Determine the [x, y] coordinate at the center of the cell enclosing the given text.  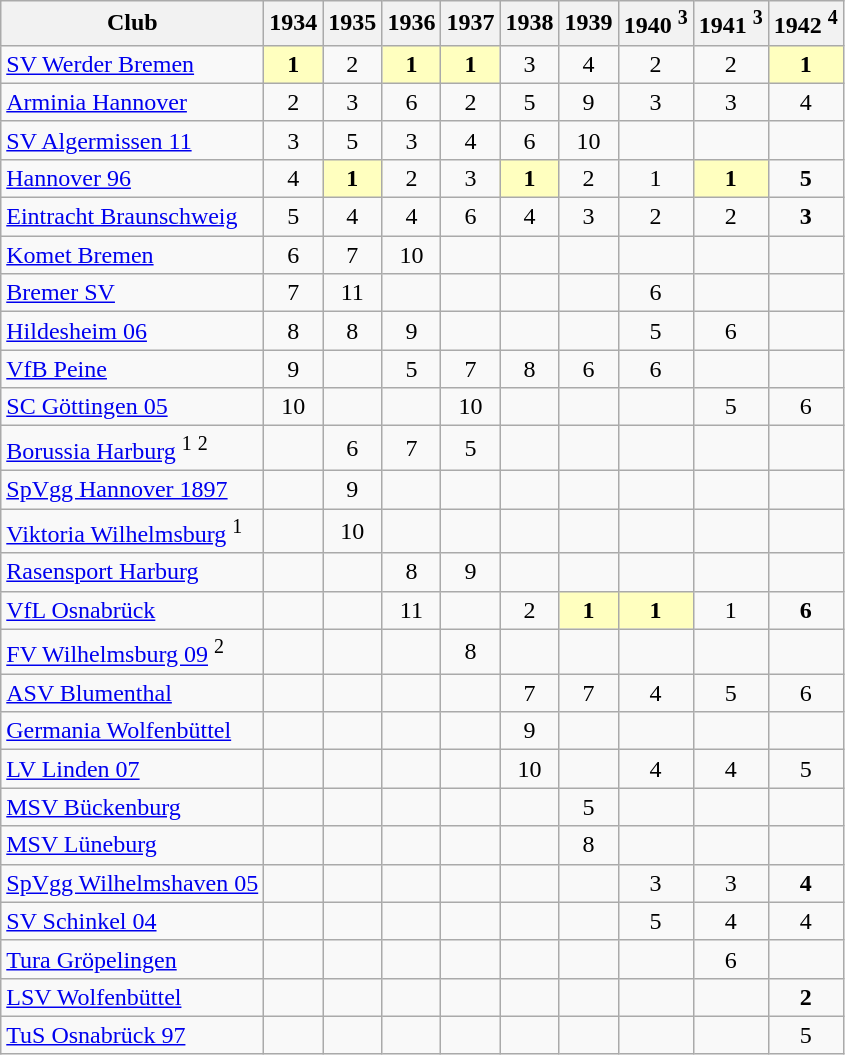
1942 4 [806, 24]
SpVgg Wilhelmshaven 05 [132, 883]
1941 3 [730, 24]
FV Wilhelmsburg 09 2 [132, 652]
Arminia Hannover [132, 102]
1936 [412, 24]
1938 [530, 24]
SV Schinkel 04 [132, 921]
Tura Gröpelingen [132, 959]
SV Werder Bremen [132, 64]
1937 [470, 24]
1940 3 [656, 24]
1935 [352, 24]
Eintracht Braunschweig [132, 217]
Komet Bremen [132, 255]
LV Linden 07 [132, 769]
ASV Blumenthal [132, 693]
Hildesheim 06 [132, 331]
Bremer SV [132, 293]
SV Algermissen 11 [132, 140]
Germania Wolfenbüttel [132, 731]
VfL Osnabrück [132, 610]
SpVgg Hannover 1897 [132, 489]
MSV Bückenburg [132, 807]
Viktoria Wilhelmsburg 1 [132, 532]
1939 [588, 24]
MSV Lüneburg [132, 845]
Hannover 96 [132, 178]
Rasensport Harburg [132, 572]
1934 [294, 24]
TuS Osnabrück 97 [132, 1035]
Club [132, 24]
VfB Peine [132, 369]
SC Göttingen 05 [132, 407]
Borussia Harburg 1 2 [132, 448]
LSV Wolfenbüttel [132, 997]
